From the cell containing the given text, extract its center point as [x, y] coordinate. 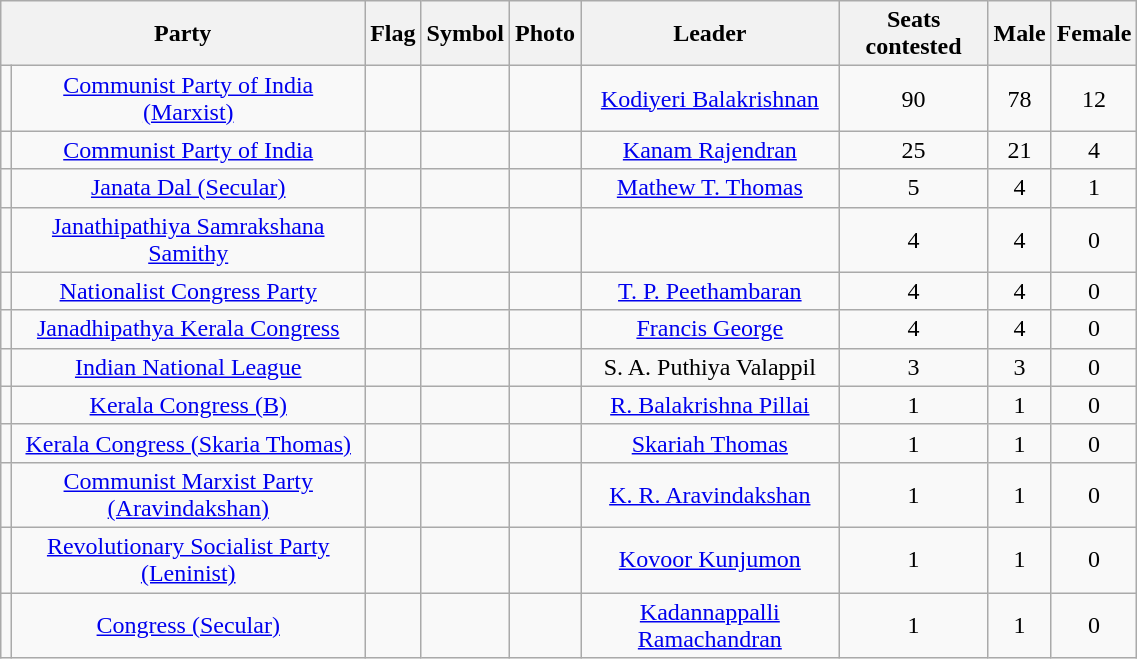
T. P. Peethambaran [710, 291]
Congress (Secular) [188, 624]
Communist Marxist Party (Aravindakshan) [188, 494]
Revolutionary Socialist Party (Leninist) [188, 560]
Kovoor Kunjumon [710, 560]
Mathew T. Thomas [710, 188]
Kadannappalli Ramachandran [710, 624]
Female [1094, 34]
90 [914, 98]
Communist Party of India [188, 150]
5 [914, 188]
Indian National League [188, 367]
Kodiyeri Balakrishnan [710, 98]
Skariah Thomas [710, 443]
R. Balakrishna Pillai [710, 405]
Janadhipathya Kerala Congress [188, 329]
K. R. Aravindakshan [710, 494]
Kanam Rajendran [710, 150]
Kerala Congress (B) [188, 405]
Flag [393, 34]
S. A. Puthiya Valappil [710, 367]
Janata Dal (Secular) [188, 188]
12 [1094, 98]
Kerala Congress (Skaria Thomas) [188, 443]
Photo [544, 34]
Party [183, 34]
Francis George [710, 329]
Janathipathiya Samrakshana Samithy [188, 240]
21 [1020, 150]
Nationalist Congress Party [188, 291]
Seats contested [914, 34]
Communist Party of India (Marxist) [188, 98]
78 [1020, 98]
25 [914, 150]
Symbol [465, 34]
Male [1020, 34]
Leader [710, 34]
